Detect which cell encompasses the target text, then output its (X, Y) center coordinate. 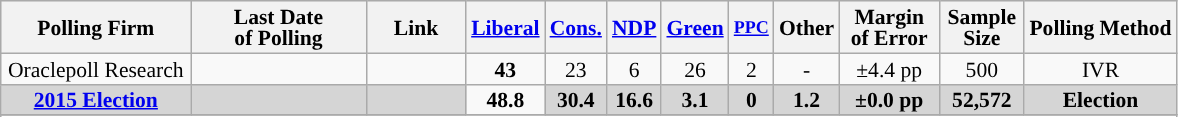
Oraclepoll Research (96, 68)
Last Dateof Polling (278, 27)
Link (416, 27)
Other (806, 27)
Green (694, 27)
30.4 (576, 100)
NDP (634, 27)
23 (576, 68)
16.6 (634, 100)
Liberal (505, 27)
SampleSize (982, 27)
0 (752, 100)
IVR (1100, 68)
48.8 (505, 100)
43 (505, 68)
- (806, 68)
Cons. (576, 27)
6 (634, 68)
Election (1100, 100)
±0.0 pp (889, 100)
PPC (752, 27)
3.1 (694, 100)
52,572 (982, 100)
1.2 (806, 100)
2 (752, 68)
26 (694, 68)
Marginof Error (889, 27)
±4.4 pp (889, 68)
500 (982, 68)
Polling Firm (96, 27)
2015 Election (96, 100)
Polling Method (1100, 27)
